Search for the cell housing the specified text and yield its [x, y] center coordinate. 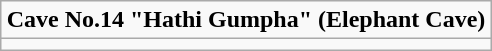
Cave No.14 "Hathi Gumpha" (Elephant Cave) [246, 20]
